Return [X, Y] of the center of cell containing provided text 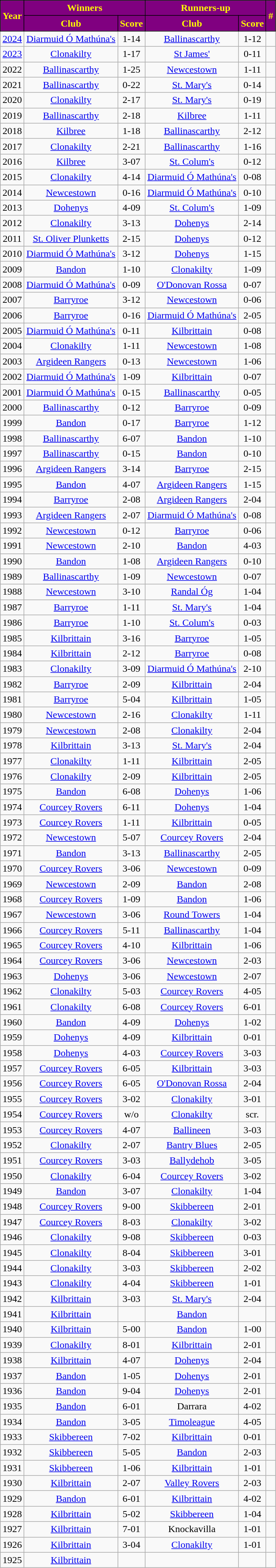
Ballydehob [192, 1160]
1959 [12, 1038]
2022 [12, 69]
1996 [12, 469]
0-22 [131, 85]
1958 [12, 1053]
1933 [12, 1437]
0-14 [252, 85]
2010 [12, 254]
2015 [12, 177]
1984 [12, 653]
1950 [12, 1176]
1985 [12, 638]
1990 [12, 561]
1964 [12, 961]
2024 [12, 39]
1932 [12, 1453]
Valley Rovers [192, 1483]
Winners [85, 8]
1987 [12, 607]
6-11 [131, 807]
8-01 [131, 1345]
1926 [12, 1545]
1982 [12, 684]
1979 [12, 730]
2018 [12, 131]
Bantry Blues [192, 1145]
5-11 [131, 930]
4-10 [131, 945]
2012 [12, 223]
2005 [12, 331]
1934 [12, 1421]
2011 [12, 239]
1936 [12, 1391]
3-10 [131, 592]
1946 [12, 1237]
1967 [12, 914]
1999 [12, 423]
2-14 [252, 223]
Runners-up [205, 8]
1953 [12, 1130]
1983 [12, 669]
8-04 [131, 1253]
2002 [12, 377]
1931 [12, 1468]
3-14 [131, 469]
1925 [12, 1560]
1929 [12, 1499]
1974 [12, 807]
1970 [12, 868]
1978 [12, 746]
1927 [12, 1529]
1962 [12, 992]
1992 [12, 530]
1-02 [252, 1022]
1939 [12, 1345]
1989 [12, 576]
1947 [12, 1222]
1928 [12, 1514]
St. Oliver Plunketts [71, 239]
1963 [12, 976]
0-19 [252, 100]
2019 [12, 115]
Darrara [192, 1406]
Year [12, 16]
9-04 [131, 1391]
1957 [12, 1068]
3-09 [131, 669]
1965 [12, 945]
7-01 [131, 1529]
5-03 [131, 992]
7-02 [131, 1437]
1-16 [252, 146]
1971 [12, 853]
1-25 [131, 69]
3-16 [131, 638]
8-03 [131, 1222]
1960 [12, 1022]
2000 [12, 407]
1968 [12, 899]
2-18 [131, 115]
1955 [12, 1099]
2-21 [131, 146]
1972 [12, 838]
5-04 [131, 700]
1966 [12, 930]
2004 [12, 346]
1-18 [131, 131]
1-00 [252, 1329]
9-00 [131, 1207]
0-13 [131, 361]
4-14 [131, 177]
5-07 [131, 838]
1997 [12, 454]
1998 [12, 438]
1975 [12, 792]
2013 [12, 208]
2006 [12, 315]
2003 [12, 361]
1944 [12, 1268]
1995 [12, 484]
1941 [12, 1314]
1948 [12, 1207]
Round Towers [192, 914]
1949 [12, 1191]
2009 [12, 269]
1973 [12, 822]
1981 [12, 700]
Ballineen [192, 1130]
1991 [12, 546]
1956 [12, 1084]
2-16 [131, 715]
1937 [12, 1375]
1994 [12, 500]
1945 [12, 1253]
1952 [12, 1145]
5-05 [131, 1453]
6-04 [131, 1176]
2016 [12, 161]
1938 [12, 1360]
1940 [12, 1329]
1977 [12, 761]
2001 [12, 392]
1986 [12, 623]
1943 [12, 1283]
# [271, 16]
2-17 [131, 100]
4-04 [131, 1283]
5-02 [131, 1514]
1942 [12, 1299]
2008 [12, 285]
1993 [12, 515]
w/o [131, 1114]
2020 [12, 100]
2007 [12, 300]
1961 [12, 1007]
1-14 [131, 39]
1954 [12, 1114]
2014 [12, 193]
1-17 [131, 54]
1976 [12, 776]
1980 [12, 715]
0-17 [131, 423]
Knockavilla [192, 1529]
Timoleague [192, 1421]
3-04 [131, 1545]
St James' [192, 54]
1935 [12, 1406]
2-02 [252, 1268]
1988 [12, 592]
Randal Óg [192, 592]
1951 [12, 1160]
2023 [12, 54]
1969 [12, 884]
9-08 [131, 1237]
2017 [12, 146]
2021 [12, 85]
scr. [252, 1114]
6-07 [131, 438]
5-00 [131, 1329]
1930 [12, 1483]
